Scan for the cell matching the given text and deliver its [x, y] coordinate at center. 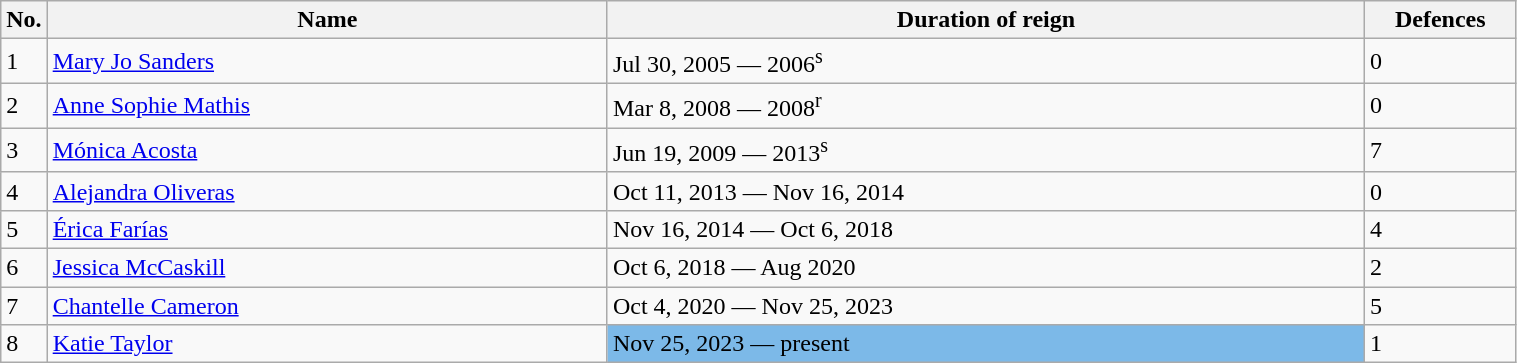
8 [24, 344]
Duration of reign [986, 20]
Érica Farías [327, 230]
Oct 4, 2020 — Nov 25, 2023 [986, 306]
Katie Taylor [327, 344]
Jun 19, 2009 — 2013s [986, 150]
Oct 6, 2018 — Aug 2020 [986, 268]
No. [24, 20]
Nov 16, 2014 — Oct 6, 2018 [986, 230]
Mary Jo Sanders [327, 62]
6 [24, 268]
Chantelle Cameron [327, 306]
Jul 30, 2005 — 2006s [986, 62]
Nov 25, 2023 — present [986, 344]
Mónica Acosta [327, 150]
Defences [1441, 20]
Alejandra Oliveras [327, 191]
Name [327, 20]
3 [24, 150]
Anne Sophie Mathis [327, 106]
Oct 11, 2013 — Nov 16, 2014 [986, 191]
Mar 8, 2008 — 2008r [986, 106]
Jessica McCaskill [327, 268]
